For the text-containing cell, return its midpoint in (X, Y) coordinate format. 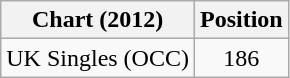
Chart (2012) (98, 20)
186 (241, 58)
Position (241, 20)
UK Singles (OCC) (98, 58)
